Scan for the cell matching the given text and deliver its [X, Y] coordinate at center. 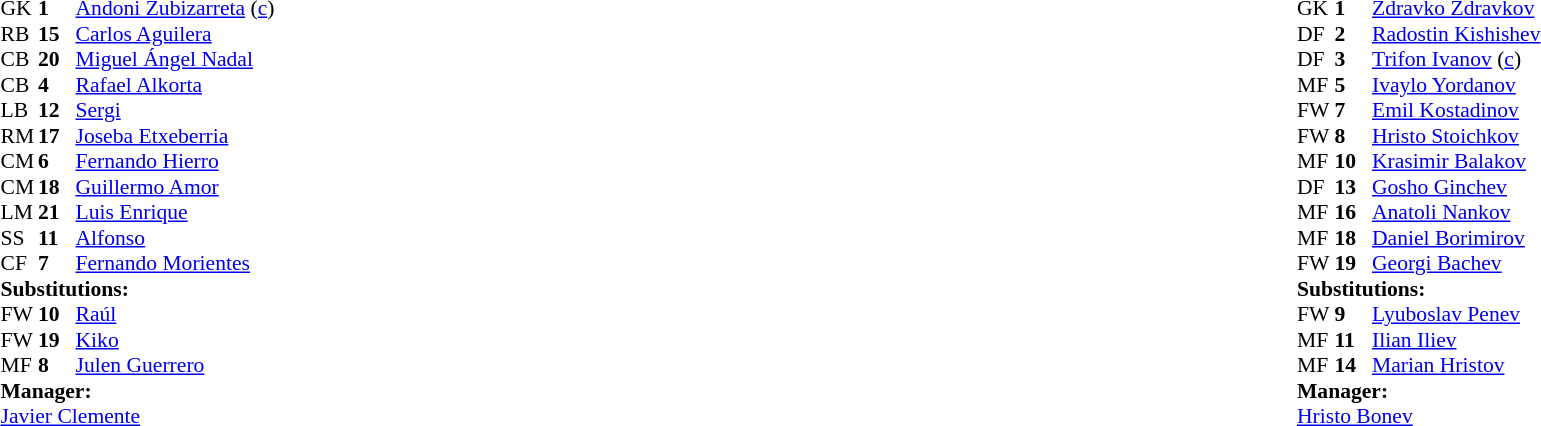
Sergi [176, 111]
Joseba Etxeberria [176, 136]
Raúl [176, 315]
20 [57, 59]
13 [1353, 187]
Marian Hristov [1456, 365]
RB [19, 34]
Ivaylo Yordanov [1456, 85]
Luis Enrique [176, 213]
Anatoli Nankov [1456, 213]
Radostin Kishishev [1456, 34]
16 [1353, 213]
Miguel Ángel Nadal [176, 59]
Emil Kostadinov [1456, 111]
5 [1353, 85]
Lyuboslav Penev [1456, 315]
6 [57, 161]
Trifon Ivanov (c) [1456, 59]
Hristo Stoichkov [1456, 136]
LM [19, 213]
LB [19, 111]
Daniel Borimirov [1456, 238]
Gosho Ginchev [1456, 187]
Krasimir Balakov [1456, 161]
14 [1353, 365]
Guillermo Amor [176, 187]
Julen Guerrero [176, 365]
21 [57, 213]
2 [1353, 34]
Carlos Aguilera [176, 34]
Rafael Alkorta [176, 85]
15 [57, 34]
CF [19, 263]
3 [1353, 59]
SS [19, 238]
9 [1353, 315]
Kiko [176, 340]
Alfonso [176, 238]
Ilian Iliev [1456, 340]
12 [57, 111]
17 [57, 136]
RM [19, 136]
Georgi Bachev [1456, 263]
4 [57, 85]
Fernando Hierro [176, 161]
Fernando Morientes [176, 263]
